Return the [X, Y] coordinate for the center point of the cell that contains the specified text.  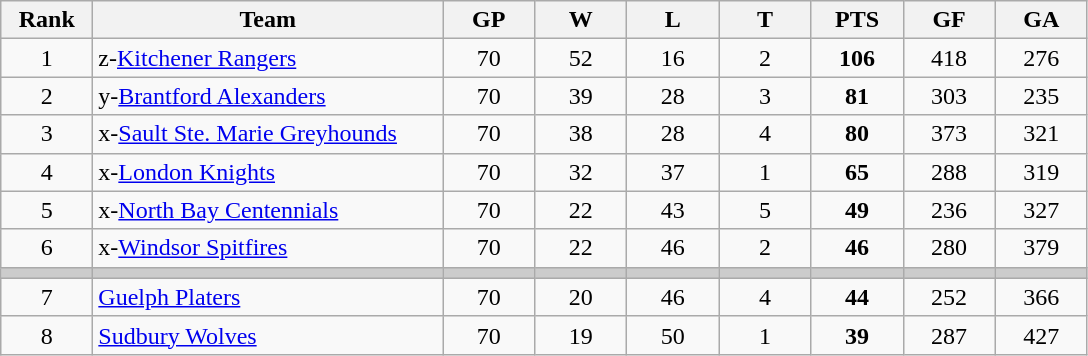
y-Brantford Alexanders [268, 96]
Team [268, 20]
373 [949, 134]
GA [1041, 20]
44 [857, 297]
379 [1041, 248]
GF [949, 20]
z-Kitchener Rangers [268, 58]
32 [581, 172]
327 [1041, 210]
x-London Knights [268, 172]
Guelph Platers [268, 297]
280 [949, 248]
6 [47, 248]
7 [47, 297]
x-North Bay Centennials [268, 210]
65 [857, 172]
366 [1041, 297]
81 [857, 96]
319 [1041, 172]
19 [581, 335]
x-Sault Ste. Marie Greyhounds [268, 134]
16 [673, 58]
80 [857, 134]
50 [673, 335]
252 [949, 297]
52 [581, 58]
49 [857, 210]
x-Windsor Spitfires [268, 248]
43 [673, 210]
321 [1041, 134]
427 [1041, 335]
235 [1041, 96]
236 [949, 210]
W [581, 20]
Sudbury Wolves [268, 335]
287 [949, 335]
8 [47, 335]
276 [1041, 58]
T [765, 20]
L [673, 20]
Rank [47, 20]
GP [489, 20]
303 [949, 96]
20 [581, 297]
418 [949, 58]
38 [581, 134]
288 [949, 172]
37 [673, 172]
106 [857, 58]
PTS [857, 20]
